Output the (x, y) coordinate of the center of the cell containing the given text.  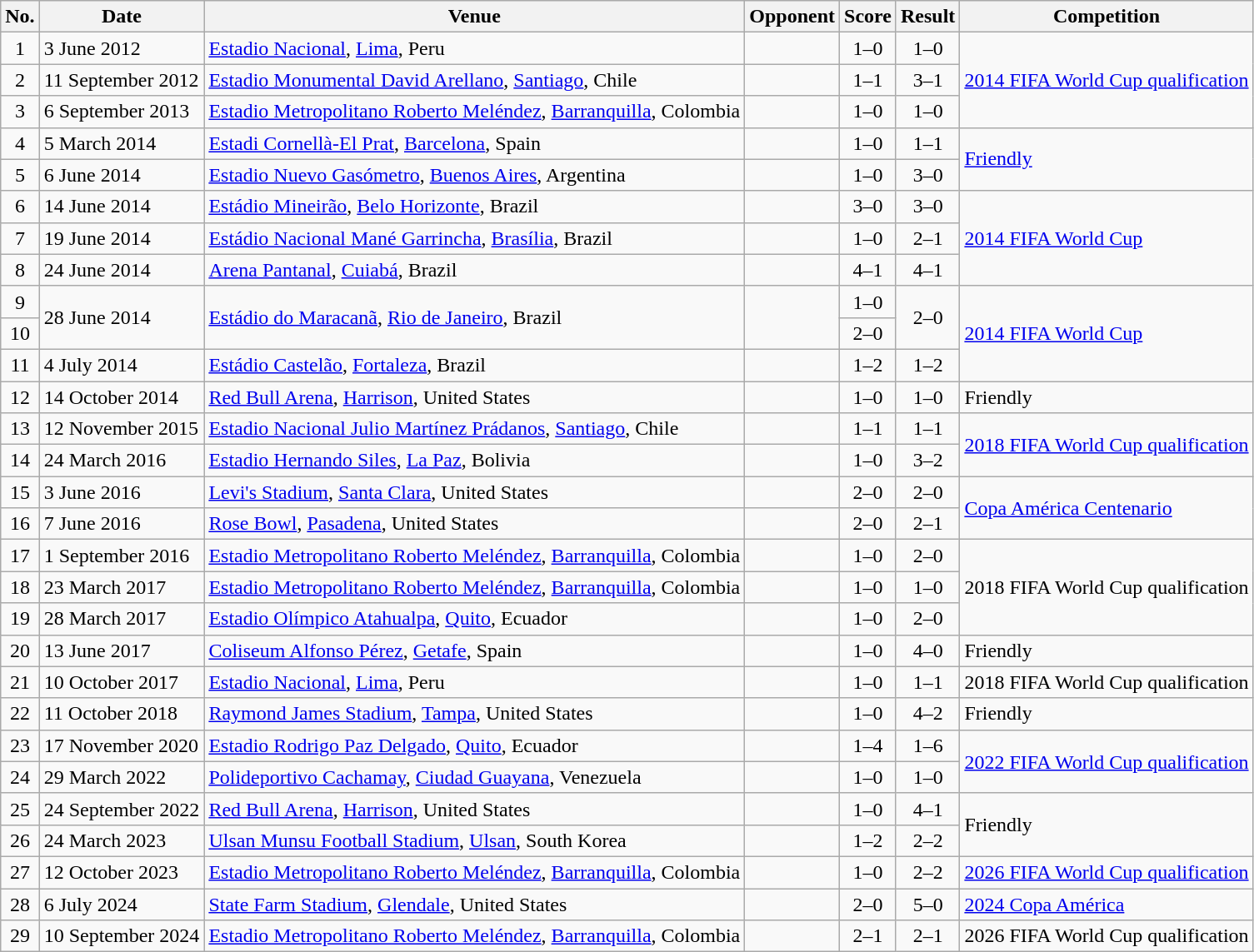
2024 Copa América (1107, 904)
3–2 (927, 461)
State Farm Stadium, Glendale, United States (475, 904)
Competition (1107, 17)
10 October 2017 (122, 682)
8 (20, 270)
24 September 2022 (122, 809)
1–6 (927, 745)
6 June 2014 (122, 175)
5–0 (927, 904)
21 (20, 682)
16 (20, 524)
4 July 2014 (122, 365)
1 (20, 48)
12 (20, 397)
Score (868, 17)
Estadio Hernando Siles, La Paz, Bolivia (475, 461)
7 (20, 238)
Ulsan Munsu Football Stadium, Ulsan, South Korea (475, 840)
13 June 2017 (122, 650)
Opponent (792, 17)
24 March 2016 (122, 461)
6 September 2013 (122, 112)
3–1 (927, 80)
4–2 (927, 714)
11 October 2018 (122, 714)
14 October 2014 (122, 397)
26 (20, 840)
1 September 2016 (122, 556)
11 (20, 365)
Venue (475, 17)
28 March 2017 (122, 619)
2022 FIFA World Cup qualification (1107, 761)
24 June 2014 (122, 270)
27 (20, 872)
Raymond James Stadium, Tampa, United States (475, 714)
22 (20, 714)
3 June 2012 (122, 48)
Estadio Monumental David Arellano, Santiago, Chile (475, 80)
Copa América Centenario (1107, 508)
2014 FIFA World Cup qualification (1107, 80)
23 (20, 745)
Estadio Nacional Julio Martínez Prádanos, Santiago, Chile (475, 429)
Result (927, 17)
Levi's Stadium, Santa Clara, United States (475, 492)
7 June 2016 (122, 524)
12 October 2023 (122, 872)
3 June 2016 (122, 492)
10 September 2024 (122, 936)
Coliseum Alfonso Pérez, Getafe, Spain (475, 650)
Estadio Olímpico Atahualpa, Quito, Ecuador (475, 619)
18 (20, 587)
Date (122, 17)
4–0 (927, 650)
6 (20, 207)
Estádio Mineirão, Belo Horizonte, Brazil (475, 207)
20 (20, 650)
28 (20, 904)
15 (20, 492)
23 March 2017 (122, 587)
14 June 2014 (122, 207)
Estadio Rodrigo Paz Delgado, Quito, Ecuador (475, 745)
9 (20, 302)
29 March 2022 (122, 777)
3 (20, 112)
17 (20, 556)
2 (20, 80)
5 March 2014 (122, 143)
19 June 2014 (122, 238)
5 (20, 175)
Estadio Nuevo Gasómetro, Buenos Aires, Argentina (475, 175)
Estadi Cornellà-El Prat, Barcelona, Spain (475, 143)
11 September 2012 (122, 80)
6 July 2024 (122, 904)
28 June 2014 (122, 317)
Estádio do Maracanã, Rio de Janeiro, Brazil (475, 317)
24 (20, 777)
4 (20, 143)
10 (20, 333)
19 (20, 619)
12 November 2015 (122, 429)
No. (20, 17)
17 November 2020 (122, 745)
13 (20, 429)
Rose Bowl, Pasadena, United States (475, 524)
Estádio Nacional Mané Garrincha, Brasília, Brazil (475, 238)
Estádio Castelão, Fortaleza, Brazil (475, 365)
1–4 (868, 745)
29 (20, 936)
Polideportivo Cachamay, Ciudad Guayana, Venezuela (475, 777)
24 March 2023 (122, 840)
25 (20, 809)
Arena Pantanal, Cuiabá, Brazil (475, 270)
14 (20, 461)
